Locate the cell with the specified text and output its [X, Y] center coordinate. 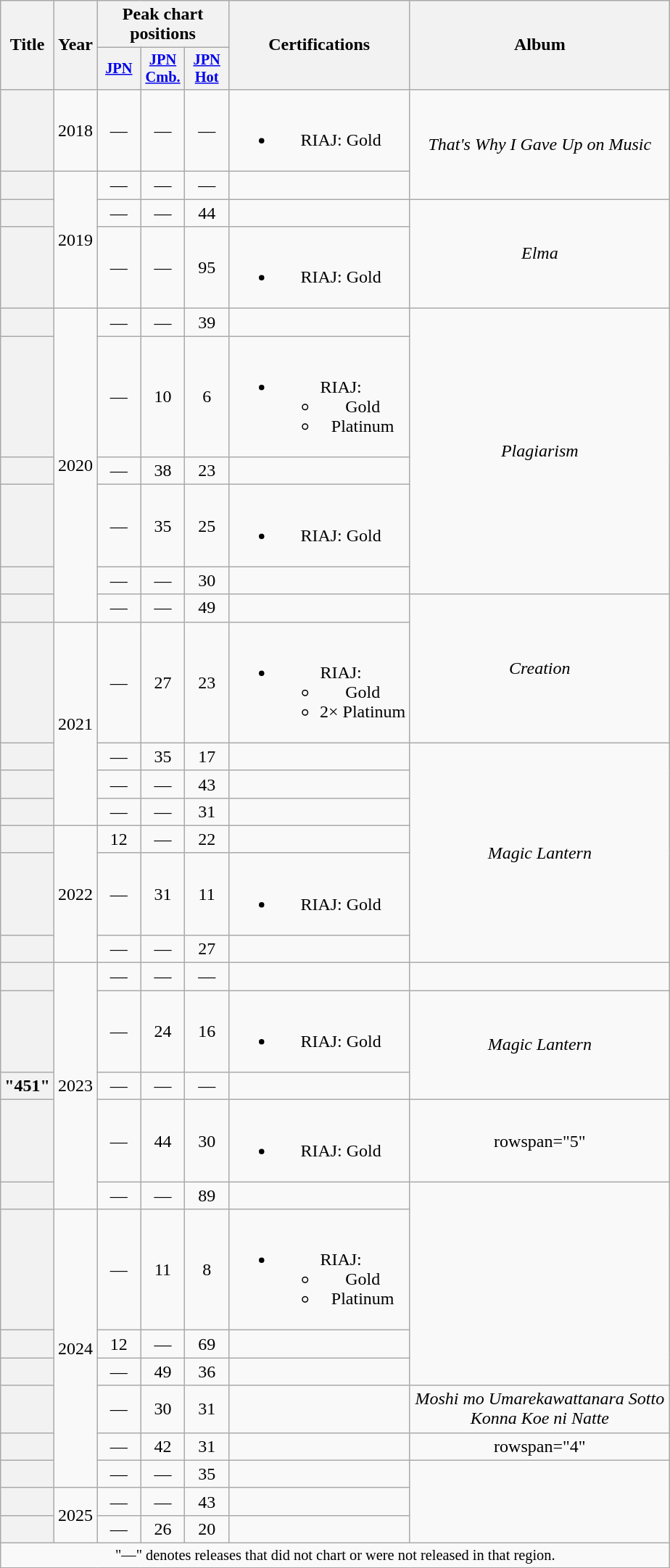
2020 [75, 465]
24 [162, 1032]
2022 [75, 894]
"—" denotes releases that did not chart or were not released in that region. [335, 1555]
Elma [539, 254]
Peak chart positions [163, 25]
2023 [75, 1086]
2019 [75, 241]
JPNHot [207, 69]
Certifications [319, 45]
2025 [75, 1515]
That's Why I Gave Up on Music [539, 143]
36 [207, 1372]
22 [207, 839]
39 [207, 322]
38 [162, 471]
10 [162, 397]
Moshi mo Umarekawattanara Sotto Konna Koe ni Natte [539, 1409]
2021 [75, 723]
89 [207, 1196]
rowspan="5" [539, 1140]
Year [75, 45]
95 [207, 268]
rowspan="4" [539, 1446]
6 [207, 397]
25 [207, 526]
2024 [75, 1348]
JPN [119, 69]
16 [207, 1032]
RIAJ:Gold 2× Platinum [319, 683]
42 [162, 1446]
Plagiarism [539, 451]
20 [207, 1529]
8 [207, 1269]
JPNCmb. [162, 69]
Title [28, 45]
69 [207, 1344]
"451" [28, 1086]
Creation [539, 668]
2018 [75, 130]
Album [539, 45]
17 [207, 756]
26 [162, 1529]
